Locate the cell with the specified text and output its [X, Y] center coordinate. 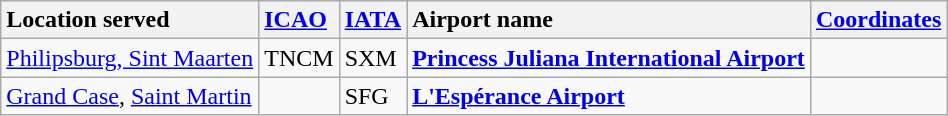
IATA [373, 20]
L'Espérance Airport [609, 96]
SXM [373, 58]
Coordinates [878, 20]
SFG [373, 96]
Philipsburg, Sint Maarten [130, 58]
ICAO [299, 20]
Location served [130, 20]
Princess Juliana International Airport [609, 58]
Airport name [609, 20]
TNCM [299, 58]
Grand Case, Saint Martin [130, 96]
